Detect which cell encompasses the target text, then output its (x, y) center coordinate. 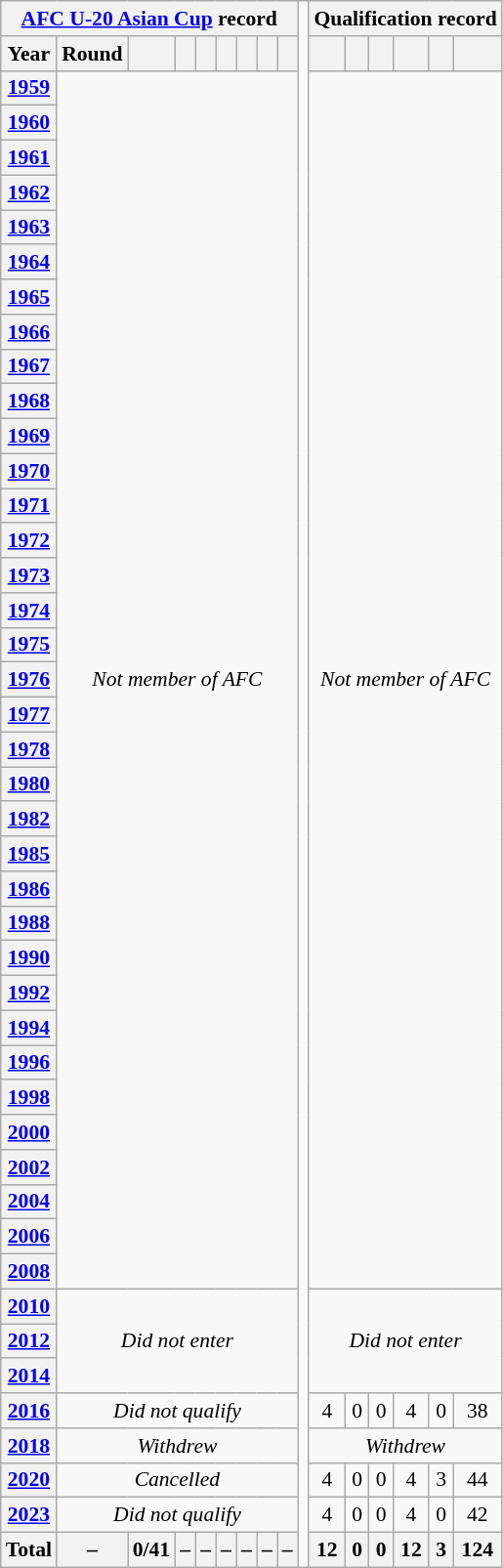
1961 (29, 158)
2002 (29, 1167)
1992 (29, 994)
0/41 (152, 1550)
1998 (29, 1098)
2008 (29, 1272)
Year (29, 54)
1969 (29, 437)
AFC U-20 Asian Cup record (149, 19)
1975 (29, 645)
1968 (29, 402)
Total (29, 1550)
38 (478, 1411)
1990 (29, 958)
1976 (29, 680)
42 (478, 1515)
1994 (29, 1028)
1959 (29, 88)
2023 (29, 1515)
2020 (29, 1480)
1988 (29, 923)
1973 (29, 575)
1978 (29, 749)
1972 (29, 541)
1982 (29, 820)
2012 (29, 1341)
124 (478, 1550)
Round (92, 54)
Qualification record (404, 19)
2006 (29, 1237)
1960 (29, 123)
2016 (29, 1411)
2000 (29, 1132)
2018 (29, 1446)
1996 (29, 1063)
2004 (29, 1202)
1986 (29, 889)
1966 (29, 332)
1980 (29, 784)
1974 (29, 611)
1962 (29, 192)
1971 (29, 506)
1967 (29, 366)
2014 (29, 1377)
2010 (29, 1306)
44 (478, 1480)
1964 (29, 263)
Cancelled (178, 1480)
1963 (29, 228)
1965 (29, 297)
1985 (29, 854)
1970 (29, 471)
1977 (29, 715)
